Return (X, Y) of the center of cell containing provided text 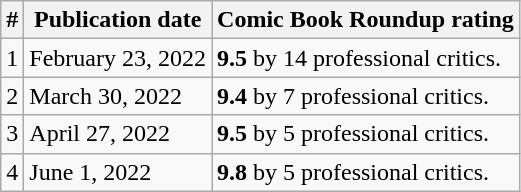
# (12, 20)
9.5 by 5 professional critics. (366, 134)
9.5 by 14 professional critics. (366, 58)
June 1, 2022 (118, 172)
2 (12, 96)
Publication date (118, 20)
9.4 by 7 professional critics. (366, 96)
9.8 by 5 professional critics. (366, 172)
4 (12, 172)
February 23, 2022 (118, 58)
Comic Book Roundup rating (366, 20)
April 27, 2022 (118, 134)
March 30, 2022 (118, 96)
3 (12, 134)
1 (12, 58)
